Determine the [X, Y] coordinate at the center of the cell enclosing the given text.  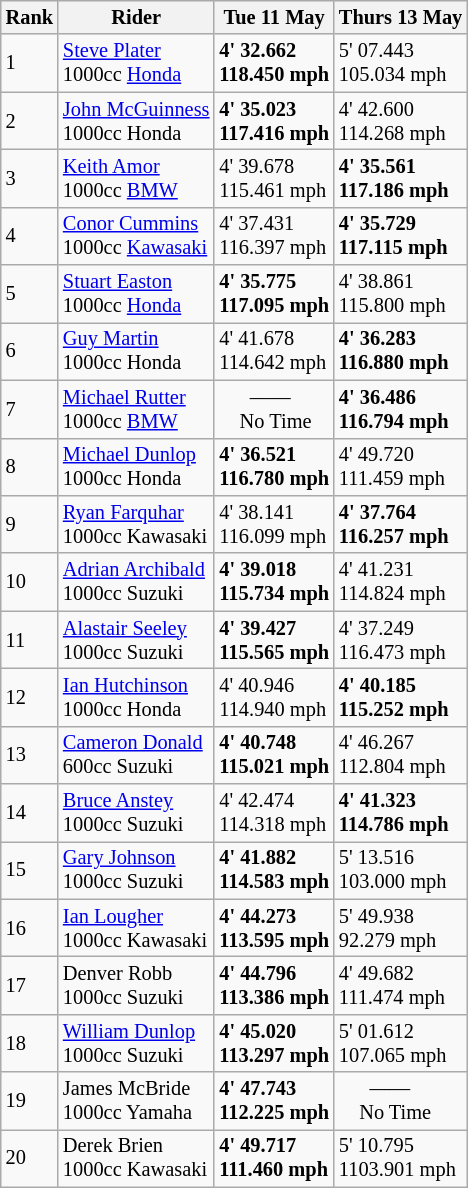
7 [30, 409]
4' 38.861 115.800 mph [400, 294]
4' 44.796 113.386 mph [274, 985]
Tue 11 May [274, 17]
16 [30, 928]
5' 49.938 92.279 mph [400, 928]
19 [30, 1101]
10 [30, 582]
4' 40.185 115.252 mph [400, 697]
15 [30, 870]
Denver Robb 1000cc Suzuki [136, 985]
4' 42.600 114.268 mph [400, 121]
William Dunlop 1000cc Suzuki [136, 1043]
14 [30, 813]
Ian Lougher 1000cc Kawasaki [136, 928]
20 [30, 1158]
4' 41.882 114.583 mph [274, 870]
James McBride 1000cc Yamaha [136, 1101]
8 [30, 467]
4' 49.717 111.460 mph [274, 1158]
Michael Rutter 1000cc BMW [136, 409]
Michael Dunlop 1000cc Honda [136, 467]
2 [30, 121]
3 [30, 178]
Cameron Donald 600cc Suzuki [136, 755]
Guy Martin 1000cc Honda [136, 351]
4' 37.764 116.257 mph [400, 524]
Gary Johnson 1000cc Suzuki [136, 870]
4' 49.720 111.459 mph [400, 467]
4' 45.020 113.297 mph [274, 1043]
Thurs 13 May [400, 17]
11 [30, 640]
4' 41.231 114.824 mph [400, 582]
18 [30, 1043]
4' 39.018 115.734 mph [274, 582]
4' 40.748 115.021 mph [274, 755]
4' 39.678 115.461 mph [274, 178]
Rank [30, 17]
4' 35.775 117.095 mph [274, 294]
4' 40.946 114.940 mph [274, 697]
4' 37.431 116.397 mph [274, 236]
4' 32.662 118.450 mph [274, 63]
Adrian Archibald 1000cc Suzuki [136, 582]
4' 35.729 117.115 mph [400, 236]
4 [30, 236]
4' 49.682 111.474 mph [400, 985]
4' 36.486 116.794 mph [400, 409]
Ian Hutchinson 1000cc Honda [136, 697]
4' 37.249 116.473 mph [400, 640]
4' 36.521 116.780 mph [274, 467]
5 [30, 294]
4' 36.283 116.880 mph [400, 351]
Conor Cummins 1000cc Kawasaki [136, 236]
4' 47.743 112.225 mph [274, 1101]
4' 44.273 113.595 mph [274, 928]
John McGuinness 1000cc Honda [136, 121]
Ryan Farquhar 1000cc Kawasaki [136, 524]
4' 41.678 114.642 mph [274, 351]
5' 13.516 103.000 mph [400, 870]
Rider [136, 17]
4' 41.323 114.786 mph [400, 813]
4' 35.561 117.186 mph [400, 178]
Alastair Seeley 1000cc Suzuki [136, 640]
6 [30, 351]
12 [30, 697]
4' 46.267 112.804 mph [400, 755]
5' 07.443 105.034 mph [400, 63]
Stuart Easton 1000cc Honda [136, 294]
Bruce Anstey 1000cc Suzuki [136, 813]
Derek Brien 1000cc Kawasaki [136, 1158]
4' 35.023 117.416 mph [274, 121]
5' 10.795 1103.901 mph [400, 1158]
5' 01.612 107.065 mph [400, 1043]
4' 38.141 116.099 mph [274, 524]
4' 39.427 115.565 mph [274, 640]
1 [30, 63]
9 [30, 524]
13 [30, 755]
4' 42.474 114.318 mph [274, 813]
Steve Plater 1000cc Honda [136, 63]
17 [30, 985]
Keith Amor 1000cc BMW [136, 178]
